Provide the [x, y] coordinate of the cell's center where the given text is located.  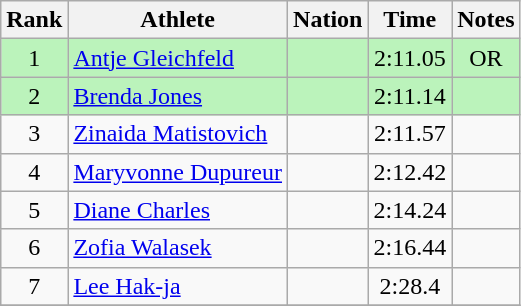
4 [34, 172]
6 [34, 248]
Notes [486, 20]
2 [34, 96]
2:14.24 [410, 210]
OR [486, 58]
Maryvonne Dupureur [178, 172]
Diane Charles [178, 210]
Zofia Walasek [178, 248]
Lee Hak-ja [178, 286]
Brenda Jones [178, 96]
Antje Gleichfeld [178, 58]
Rank [34, 20]
2:16.44 [410, 248]
Nation [328, 20]
2:11.57 [410, 134]
3 [34, 134]
2:11.14 [410, 96]
2:11.05 [410, 58]
1 [34, 58]
Time [410, 20]
2:12.42 [410, 172]
7 [34, 286]
Zinaida Matistovich [178, 134]
5 [34, 210]
Athlete [178, 20]
2:28.4 [410, 286]
